Find where the given text appears and provide that cell's center as (X, Y) coordinate. 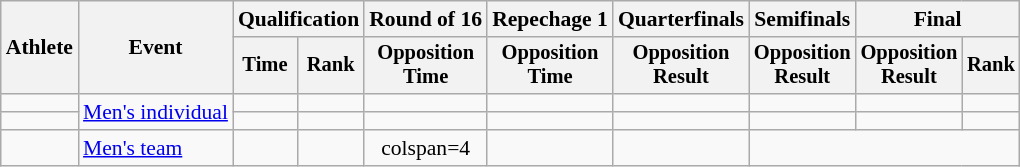
Men's team (156, 148)
Repechage 1 (550, 19)
Men's individual (156, 112)
Qualification (298, 19)
colspan=4 (426, 148)
Event (156, 48)
Round of 16 (426, 19)
Quarterfinals (681, 19)
Athlete (40, 48)
Final (938, 19)
Time (265, 66)
Semifinals (802, 19)
